Output the (X, Y) coordinate of the center of the cell containing the given text.  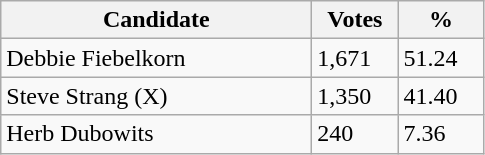
Candidate (156, 20)
51.24 (441, 58)
7.36 (441, 134)
240 (355, 134)
1,671 (355, 58)
1,350 (355, 96)
41.40 (441, 96)
Herb Dubowits (156, 134)
Debbie Fiebelkorn (156, 58)
% (441, 20)
Votes (355, 20)
Steve Strang (X) (156, 96)
